Identify which cell holds the provided text, then report its (X, Y) central coordinate. 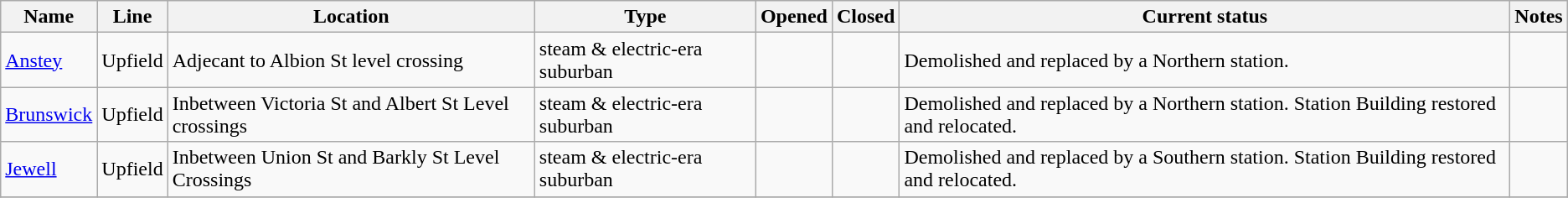
Type (645, 17)
Location (351, 17)
Closed (865, 17)
Demolished and replaced by a Northern station. Station Building restored and relocated. (1204, 114)
Opened (794, 17)
Line (132, 17)
Current status (1204, 17)
Adjecant to Albion St level crossing (351, 60)
Inbetween Union St and Barkly St Level Crossings (351, 169)
Demolished and replaced by a Northern station. (1204, 60)
Demolished and replaced by a Southern station. Station Building restored and relocated. (1204, 169)
Jewell (49, 169)
Name (49, 17)
Notes (1539, 17)
Inbetween Victoria St and Albert St Level crossings (351, 114)
Anstey (49, 60)
Brunswick (49, 114)
